Capture the cell that displays the provided text and extract its (X, Y) central coordinate. 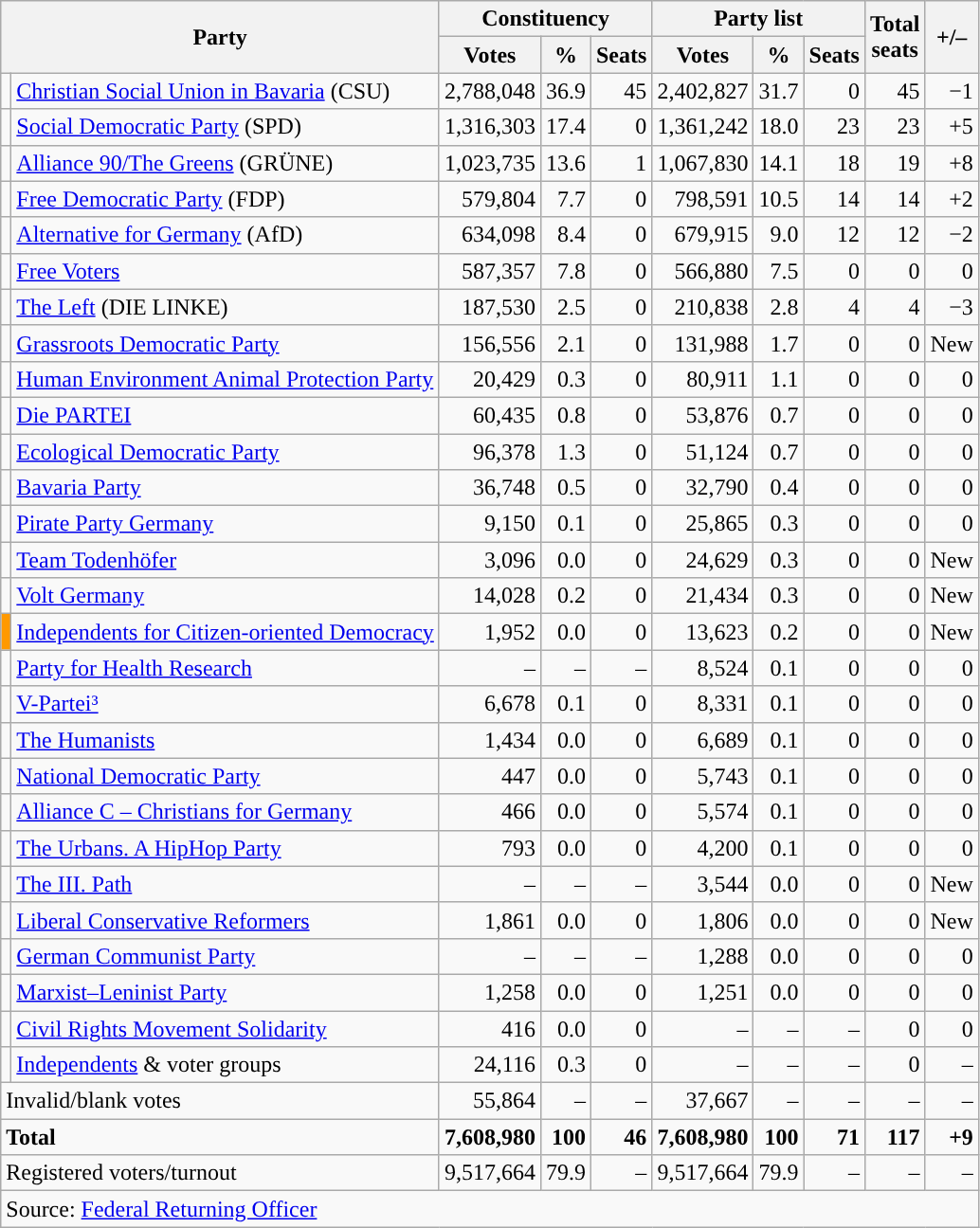
679,915 (703, 235)
24,629 (703, 560)
416 (489, 1028)
13.6 (565, 163)
579,804 (489, 199)
96,378 (489, 452)
Party list (758, 19)
19 (895, 163)
156,556 (489, 343)
14,028 (489, 596)
10.5 (779, 199)
Social Democratic Party (SPD) (226, 127)
21,434 (703, 596)
1,434 (489, 740)
7.8 (565, 271)
2.5 (565, 307)
Constituency (546, 19)
−1 (952, 91)
The Humanists (226, 740)
8,524 (703, 668)
55,864 (489, 1101)
7.5 (779, 271)
Party (220, 37)
1,023,735 (489, 163)
+2 (952, 199)
187,530 (489, 307)
Free Voters (226, 271)
Ecological Democratic Party (226, 452)
1,258 (489, 992)
Alliance C – Christians for Germany (226, 812)
Bavaria Party (226, 488)
3,096 (489, 560)
32,790 (703, 488)
5,743 (703, 776)
9.0 (779, 235)
36,748 (489, 488)
1,861 (489, 920)
1,952 (489, 632)
Independents & voter groups (226, 1065)
31.7 (779, 91)
V-Partei³ (226, 704)
13,623 (703, 632)
4,200 (703, 848)
131,988 (703, 343)
20,429 (489, 379)
447 (489, 776)
Christian Social Union in Bavaria (CSU) (226, 91)
+8 (952, 163)
Free Democratic Party (FDP) (226, 199)
1,316,303 (489, 127)
Marxist–Leninist Party (226, 992)
+/– (952, 37)
60,435 (489, 415)
71 (834, 1137)
Die PARTEI (226, 415)
−2 (952, 235)
Alternative for Germany (AfD) (226, 235)
3,544 (703, 884)
25,865 (703, 524)
18 (834, 163)
Party for Health Research (226, 668)
Total (220, 1137)
587,357 (489, 271)
1 (621, 163)
1,806 (703, 920)
Invalid/blank votes (220, 1101)
Civil Rights Movement Solidarity (226, 1028)
8,331 (703, 704)
7.7 (565, 199)
2.8 (779, 307)
−3 (952, 307)
Registered voters/turnout (220, 1173)
53,876 (703, 415)
117 (895, 1137)
Volt Germany (226, 596)
The Urbans. A HipHop Party (226, 848)
The III. Path (226, 884)
German Communist Party (226, 956)
17.4 (565, 127)
+9 (952, 1137)
210,838 (703, 307)
Totalseats (895, 37)
37,667 (703, 1101)
2,788,048 (489, 91)
1.3 (565, 452)
Grassroots Democratic Party (226, 343)
1.1 (779, 379)
Alliance 90/The Greens (GRÜNE) (226, 163)
0.4 (779, 488)
51,124 (703, 452)
National Democratic Party (226, 776)
Liberal Conservative Reformers (226, 920)
Source: Federal Returning Officer (490, 1209)
80,911 (703, 379)
566,880 (703, 271)
36.9 (565, 91)
793 (489, 848)
24,116 (489, 1065)
466 (489, 812)
1,361,242 (703, 127)
1.7 (779, 343)
9,150 (489, 524)
1,251 (703, 992)
18.0 (779, 127)
2.1 (565, 343)
798,591 (703, 199)
634,098 (489, 235)
1,288 (703, 956)
Independents for Citizen-oriented Democracy (226, 632)
+5 (952, 127)
Pirate Party Germany (226, 524)
14.1 (779, 163)
6,678 (489, 704)
0.8 (565, 415)
0.5 (565, 488)
Team Todenhöfer (226, 560)
5,574 (703, 812)
1,067,830 (703, 163)
6,689 (703, 740)
46 (621, 1137)
8.4 (565, 235)
Human Environment Animal Protection Party (226, 379)
2,402,827 (703, 91)
The Left (DIE LINKE) (226, 307)
